Return (X, Y) of the center of cell containing provided text 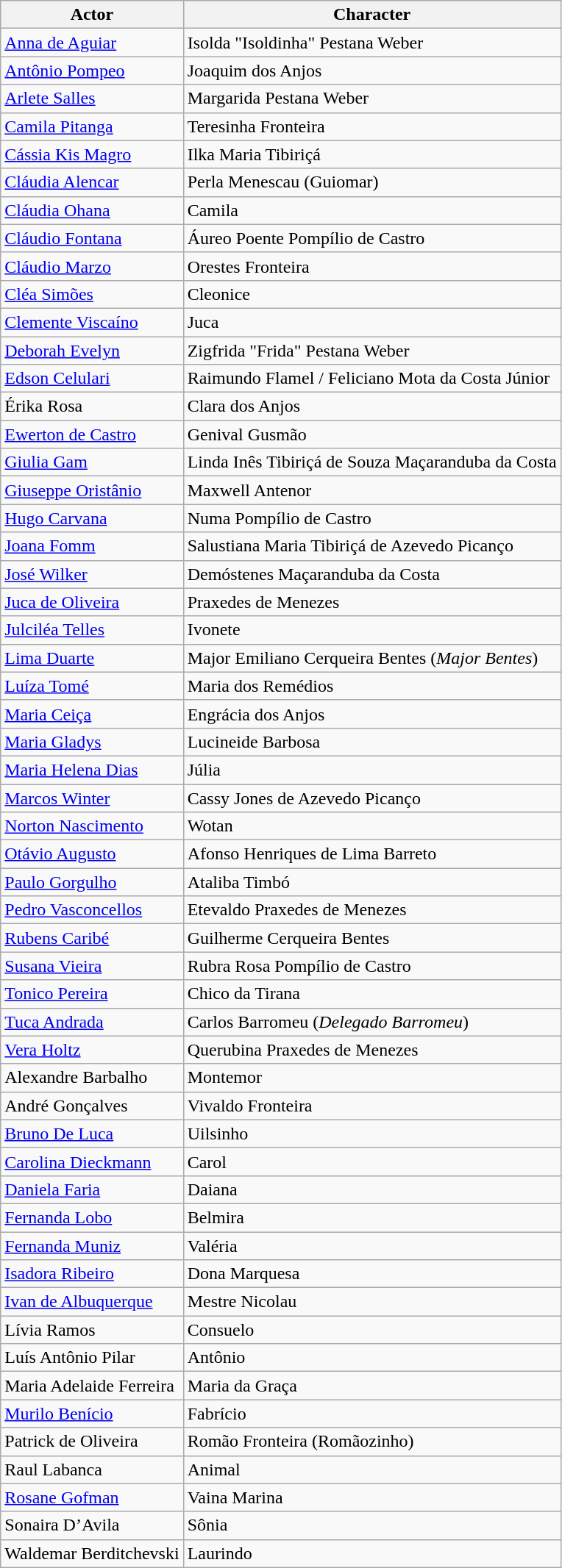
Afonso Henriques de Lima Barreto (372, 854)
Ilka Maria Tibiriçá (372, 154)
Lucineide Barbosa (372, 742)
Linda Inês Tibiriçá de Souza Maçaranduba da Costa (372, 462)
Maria Gladys (92, 742)
Chico da Tirana (372, 994)
Carlos Barromeu (Delegado Barromeu) (372, 1022)
Numa Pompílio de Castro (372, 518)
Raul Labanca (92, 1469)
Marcos Winter (92, 798)
Daiana (372, 1189)
Maria Adelaide Ferreira (92, 1386)
Norton Nascimento (92, 826)
Fernanda Muniz (92, 1246)
Luís Antônio Pilar (92, 1358)
Murilo Benício (92, 1414)
Romão Fronteira (Romãozinho) (372, 1442)
Maria da Graça (372, 1386)
Laurindo (372, 1553)
Otávio Augusto (92, 854)
Áureo Poente Pompílio de Castro (372, 238)
Sônia (372, 1525)
Consuelo (372, 1330)
Lima Duarte (92, 658)
Raimundo Flamel / Feliciano Mota da Costa Júnior (372, 379)
Etevaldo Praxedes de Menezes (372, 910)
Rosane Gofman (92, 1497)
Antônio (372, 1358)
Joana Fomm (92, 546)
Susana Vieira (92, 966)
Engrácia dos Anjos (372, 714)
Luíza Tomé (92, 686)
Juca de Oliveira (92, 602)
Perla Menescau (Guiomar) (372, 182)
Tonico Pereira (92, 994)
Antônio Pompeo (92, 71)
Vivaldo Fronteira (372, 1106)
Cléa Simões (92, 294)
Joaquim dos Anjos (372, 71)
Isadora Ribeiro (92, 1274)
Maria dos Remédios (372, 686)
Deborah Evelyn (92, 351)
Vaina Marina (372, 1497)
Clemente Viscaíno (92, 322)
Cássia Kis Magro (92, 154)
Tuca Andrada (92, 1022)
André Gonçalves (92, 1106)
Carol (372, 1161)
Praxedes de Menezes (372, 602)
Rubra Rosa Pompílio de Castro (372, 966)
Lívia Ramos (92, 1330)
Zigfrida "Frida" Pestana Weber (372, 351)
Pedro Vasconcellos (92, 910)
Guilherme Cerqueira Bentes (372, 938)
Wotan (372, 826)
Anna de Aguiar (92, 43)
Belmira (372, 1217)
Teresinha Fronteira (372, 126)
Isolda "Isoldinha" Pestana Weber (372, 43)
Maria Ceiça (92, 714)
Arlete Salles (92, 99)
Vera Holtz (92, 1050)
Uilsinho (372, 1134)
Paulo Gorgulho (92, 882)
Érika Rosa (92, 407)
Dona Marquesa (372, 1274)
Animal (372, 1469)
Hugo Carvana (92, 518)
Actor (92, 15)
Edson Celulari (92, 379)
Salustiana Maria Tibiriçá de Azevedo Picanço (372, 546)
Clara dos Anjos (372, 407)
Querubina Praxedes de Menezes (372, 1050)
Waldemar Berditchevski (92, 1553)
Cláudia Alencar (92, 182)
Fabrício (372, 1414)
Sonaira D’Avila (92, 1525)
Ivan de Albuquerque (92, 1302)
Daniela Faria (92, 1189)
Cláudio Marzo (92, 266)
Orestes Fronteira (372, 266)
Alexandre Barbalho (92, 1078)
Character (372, 15)
Giuseppe Oristânio (92, 490)
Patrick de Oliveira (92, 1442)
Juca (372, 322)
Cláudia Ohana (92, 210)
Mestre Nicolau (372, 1302)
Ewerton de Castro (92, 434)
Júlia (372, 770)
Demóstenes Maçaranduba da Costa (372, 574)
José Wilker (92, 574)
Maxwell Antenor (372, 490)
Valéria (372, 1246)
Cláudio Fontana (92, 238)
Cassy Jones de Azevedo Picanço (372, 798)
Carolina Dieckmann (92, 1161)
Rubens Caribé (92, 938)
Cleonice (372, 294)
Ataliba Timbó (372, 882)
Margarida Pestana Weber (372, 99)
Montemor (372, 1078)
Giulia Gam (92, 462)
Ivonete (372, 630)
Major Emiliano Cerqueira Bentes (Major Bentes) (372, 658)
Bruno De Luca (92, 1134)
Fernanda Lobo (92, 1217)
Genival Gusmão (372, 434)
Julciléa Telles (92, 630)
Maria Helena Dias (92, 770)
Camila (372, 210)
Camila Pitanga (92, 126)
